Return the [x, y] coordinate for the center point of the cell that contains the specified text.  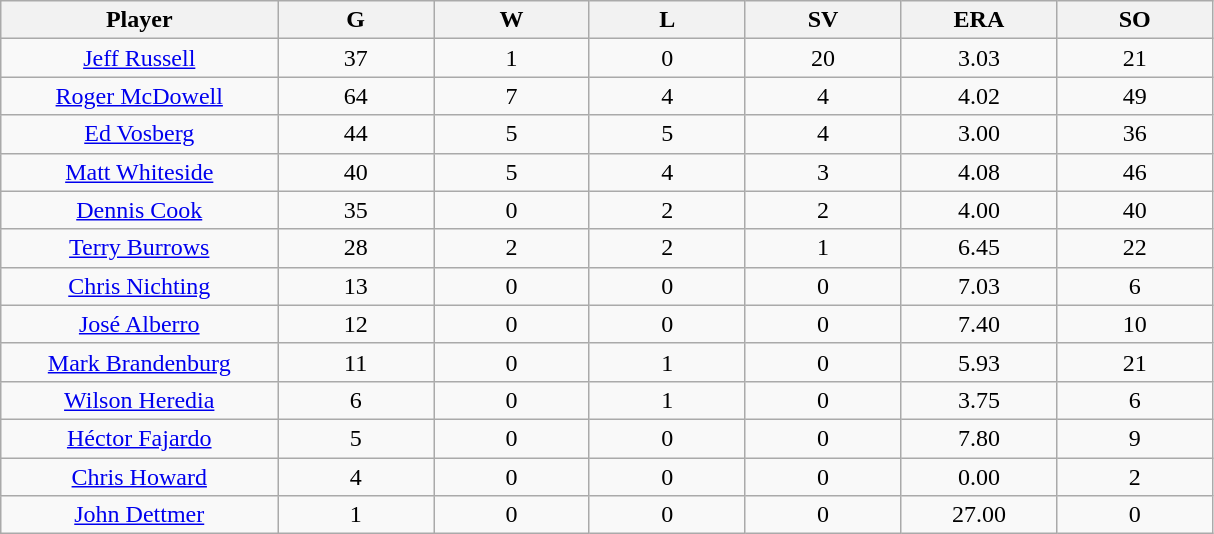
Chris Nichting [140, 286]
6.45 [979, 248]
José Alberro [140, 324]
Mark Brandenburg [140, 362]
0.00 [979, 477]
7.40 [979, 324]
44 [356, 134]
4.02 [979, 96]
20 [823, 58]
49 [1135, 96]
12 [356, 324]
SO [1135, 20]
10 [1135, 324]
35 [356, 210]
Roger McDowell [140, 96]
11 [356, 362]
28 [356, 248]
4.08 [979, 172]
37 [356, 58]
64 [356, 96]
7.80 [979, 438]
Matt Whiteside [140, 172]
3.00 [979, 134]
36 [1135, 134]
46 [1135, 172]
5.93 [979, 362]
9 [1135, 438]
Jeff Russell [140, 58]
Terry Burrows [140, 248]
22 [1135, 248]
7.03 [979, 286]
ERA [979, 20]
SV [823, 20]
John Dettmer [140, 515]
3 [823, 172]
Ed Vosberg [140, 134]
3.03 [979, 58]
W [512, 20]
G [356, 20]
4.00 [979, 210]
Héctor Fajardo [140, 438]
3.75 [979, 400]
L [667, 20]
Dennis Cook [140, 210]
7 [512, 96]
13 [356, 286]
Wilson Heredia [140, 400]
Player [140, 20]
27.00 [979, 515]
Chris Howard [140, 477]
